Output the (x, y) coordinate of the center of the cell containing the given text.  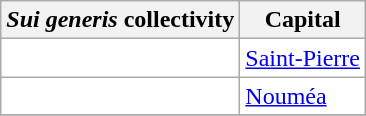
Capital (303, 20)
Sui generis collectivity (120, 20)
Nouméa (303, 96)
Saint-Pierre (303, 58)
